Capture the cell that displays the provided text and extract its [x, y] central coordinate. 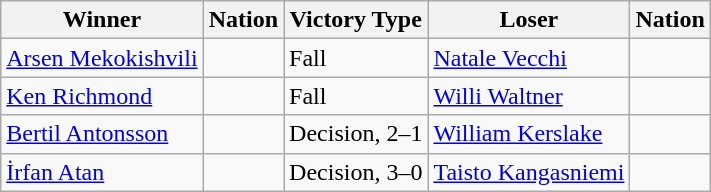
Decision, 2–1 [356, 134]
Ken Richmond [102, 96]
William Kerslake [529, 134]
Taisto Kangasniemi [529, 172]
Loser [529, 20]
Willi Waltner [529, 96]
İrfan Atan [102, 172]
Decision, 3–0 [356, 172]
Winner [102, 20]
Bertil Antonsson [102, 134]
Natale Vecchi [529, 58]
Arsen Mekokishvili [102, 58]
Victory Type [356, 20]
